Return [X, Y] of the center of cell containing provided text 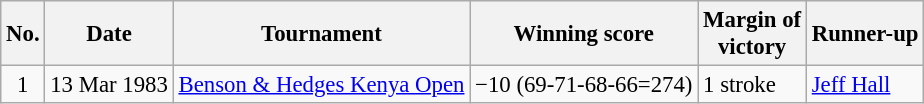
1 stroke [752, 85]
Runner-up [864, 34]
Date [109, 34]
Tournament [322, 34]
Jeff Hall [864, 85]
Benson & Hedges Kenya Open [322, 85]
Margin ofvictory [752, 34]
1 [23, 85]
Winning score [584, 34]
−10 (69-71-68-66=274) [584, 85]
No. [23, 34]
13 Mar 1983 [109, 85]
